Identify which cell holds the provided text, then report its [x, y] central coordinate. 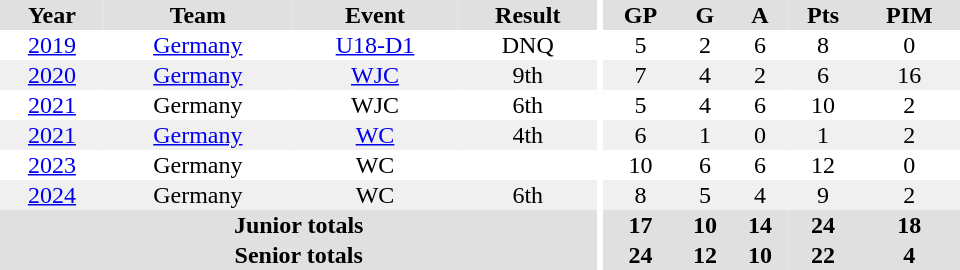
Pts [822, 15]
G [704, 15]
Event [375, 15]
A [760, 15]
2020 [52, 75]
2024 [52, 195]
Year [52, 15]
9 [822, 195]
7 [640, 75]
14 [760, 225]
9th [528, 75]
16 [910, 75]
18 [910, 225]
DNQ [528, 45]
U18-D1 [375, 45]
GP [640, 15]
Team [198, 15]
4th [528, 135]
2023 [52, 165]
2019 [52, 45]
Senior totals [298, 255]
PIM [910, 15]
22 [822, 255]
Junior totals [298, 225]
Result [528, 15]
17 [640, 225]
